Scan for the cell matching the given text and deliver its (X, Y) coordinate at center. 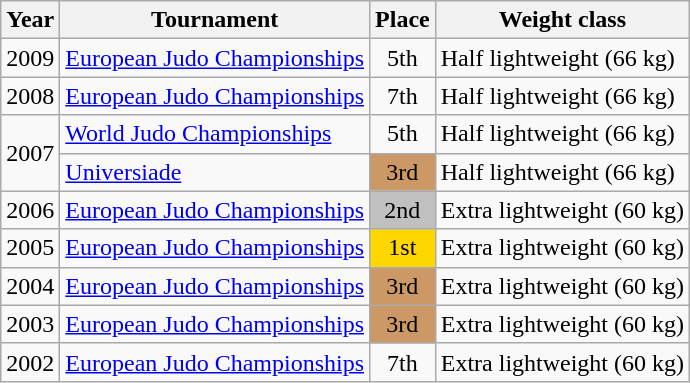
2004 (30, 286)
2006 (30, 210)
2003 (30, 324)
World Judo Championships (215, 134)
Place (403, 20)
2009 (30, 58)
Weight class (562, 20)
Tournament (215, 20)
Year (30, 20)
Universiade (215, 172)
2007 (30, 153)
2005 (30, 248)
2008 (30, 96)
1st (403, 248)
2002 (30, 362)
2nd (403, 210)
